Return (X, Y) of the center of cell containing provided text 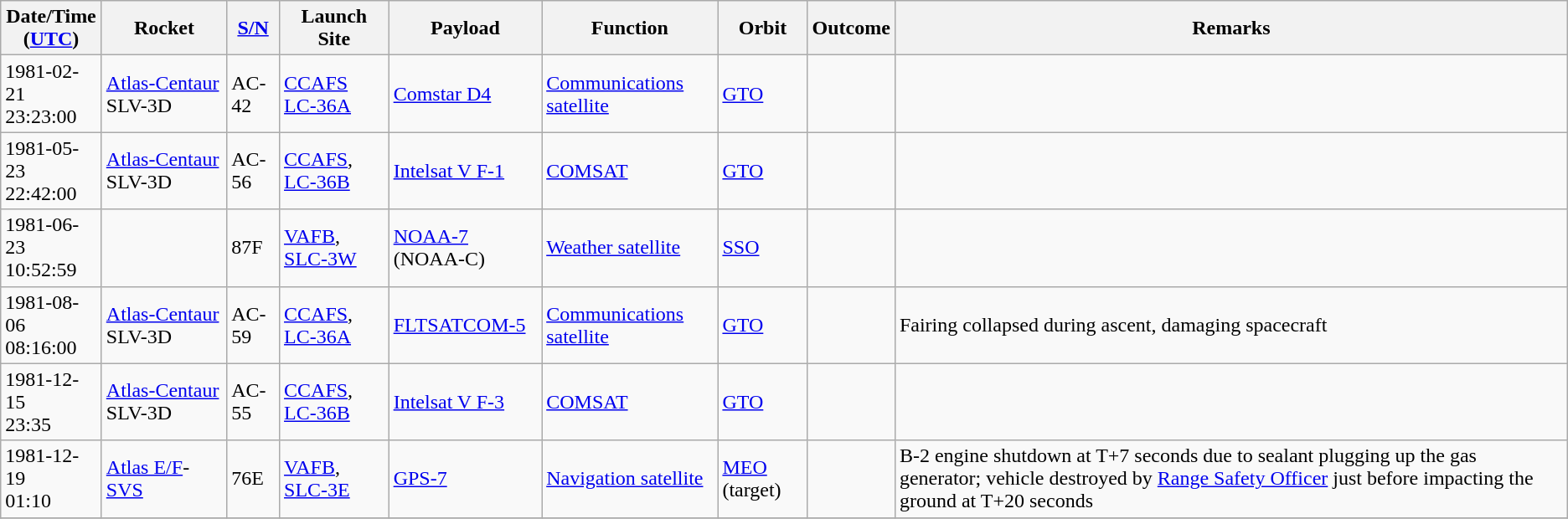
1981-08-0608:16:00 (52, 325)
Navigation satellite (630, 479)
Rocket (164, 28)
CCAFS LC-36A (335, 94)
GPS-7 (466, 479)
Fairing collapsed during ascent, damaging spacecraft (1231, 325)
AC-55 (253, 402)
MEO (target) (762, 479)
CCAFS, LC-36A (335, 325)
S/N (253, 28)
87F (253, 248)
VAFB, SLC-3W (335, 248)
Atlas E/F-SVS (164, 479)
AC-59 (253, 325)
Function (630, 28)
NOAA-7 (NOAA-C) (466, 248)
Launch Site (335, 28)
Weather satellite (630, 248)
Payload (466, 28)
Date/Time(UTC) (52, 28)
1981-02-2123:23:00 (52, 94)
Intelsat V F-1 (466, 171)
Outcome (851, 28)
AC-56 (253, 171)
Intelsat V F-3 (466, 402)
1981-12-1523:35 (52, 402)
1981-12-1901:10 (52, 479)
VAFB, SLC-3E (335, 479)
Comstar D4 (466, 94)
Orbit (762, 28)
76E (253, 479)
AC-42 (253, 94)
1981-05-2322:42:00 (52, 171)
SSO (762, 248)
1981-06-2310:52:59 (52, 248)
Remarks (1231, 28)
FLTSATCOM-5 (466, 325)
